Detect which cell encompasses the target text, then output its [X, Y] center coordinate. 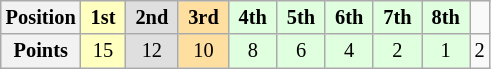
8 [253, 51]
2nd [152, 17]
3rd [203, 17]
15 [104, 51]
5th [301, 17]
1st [104, 17]
Points [41, 51]
6 [301, 51]
4 [349, 51]
Position [41, 17]
8th [446, 17]
4th [253, 17]
12 [152, 51]
7th [397, 17]
6th [349, 17]
10 [203, 51]
1 [446, 51]
